Detect which cell encompasses the target text, then output its (X, Y) center coordinate. 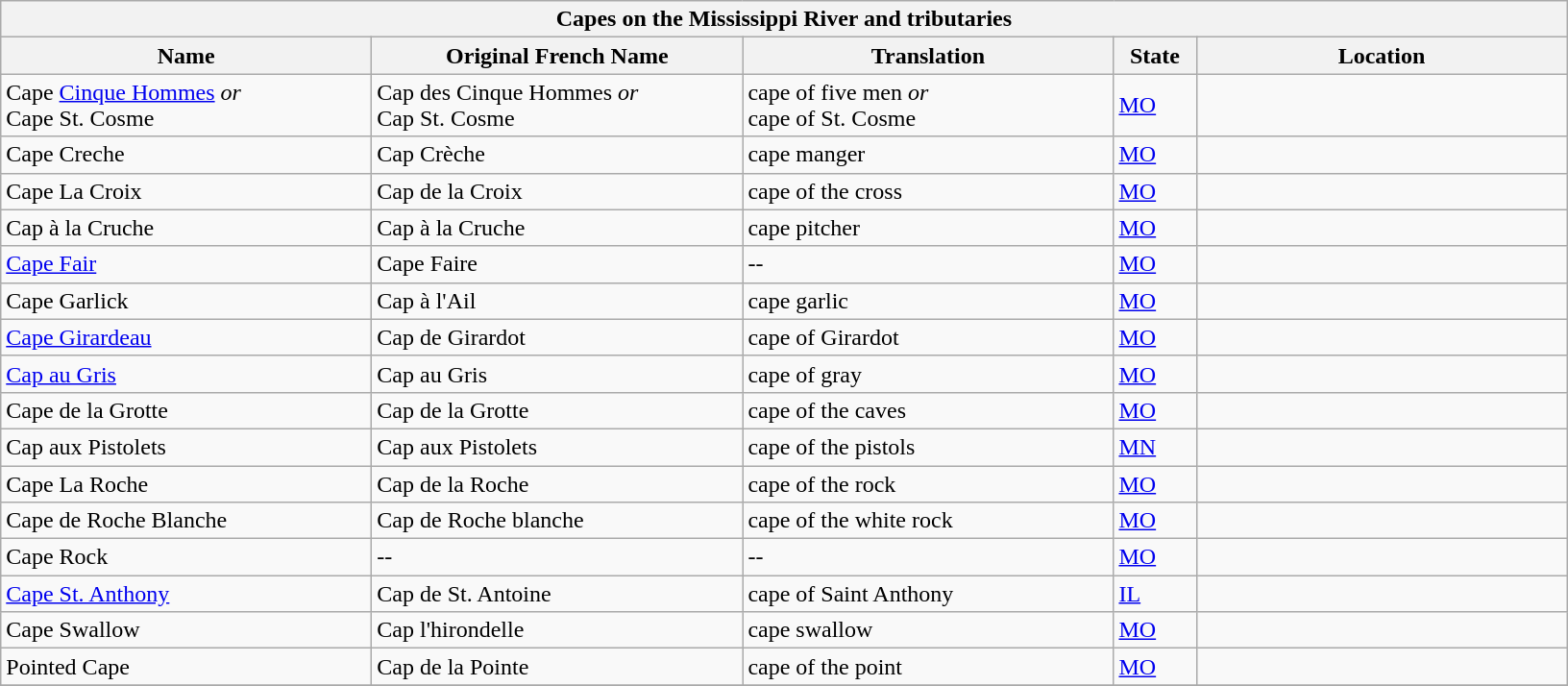
Translation (928, 56)
cape of the point (928, 667)
cape pitcher (928, 228)
IL (1155, 594)
Cap à l'Ail (557, 301)
cape of gray (928, 374)
Pointed Cape (186, 667)
Name (186, 56)
cape of Saint Anthony (928, 594)
cape of the caves (928, 410)
cape of Girardot (928, 337)
MN (1155, 447)
cape of the rock (928, 483)
Cape de Roche Blanche (186, 521)
Original French Name (557, 56)
State (1155, 56)
cape of the cross (928, 191)
Cape Swallow (186, 630)
Cape Garlick (186, 301)
Cap de la Pointe (557, 667)
Cape La Roche (186, 483)
Cap de la Roche (557, 483)
Cape St. Anthony (186, 594)
cape swallow (928, 630)
cape manger (928, 155)
Cap de Roche blanche (557, 521)
cape of five men orcape of St. Cosme (928, 106)
Capes on the Mississippi River and tributaries (784, 19)
Cap de Girardot (557, 337)
Cape Girardeau (186, 337)
Cape de la Grotte (186, 410)
cape of the pistols (928, 447)
Location (1382, 56)
Cap de la Croix (557, 191)
cape garlic (928, 301)
Cape Creche (186, 155)
Cape La Croix (186, 191)
Cap Crèche (557, 155)
Cap de St. Antoine (557, 594)
Cap de la Grotte (557, 410)
cape of the white rock (928, 521)
Cap des Cinque Hommes orCap St. Cosme (557, 106)
Cap l'hirondelle (557, 630)
Cape Cinque Hommes orCape St. Cosme (186, 106)
Cape Rock (186, 557)
Cape Fair (186, 264)
Cape Faire (557, 264)
